Find where the given text appears and provide that cell's center as (X, Y) coordinate. 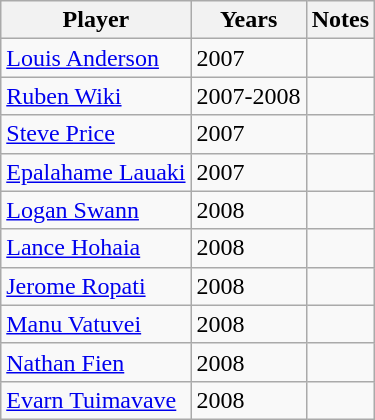
Years (248, 20)
Logan Swann (96, 210)
Ruben Wiki (96, 96)
Lance Hohaia (96, 248)
Manu Vatuvei (96, 324)
Nathan Fien (96, 362)
Jerome Ropati (96, 286)
Epalahame Lauaki (96, 172)
Player (96, 20)
Louis Anderson (96, 58)
Notes (340, 20)
Evarn Tuimavave (96, 400)
Steve Price (96, 134)
2007-2008 (248, 96)
